Capture the cell that displays the provided text and extract its (x, y) central coordinate. 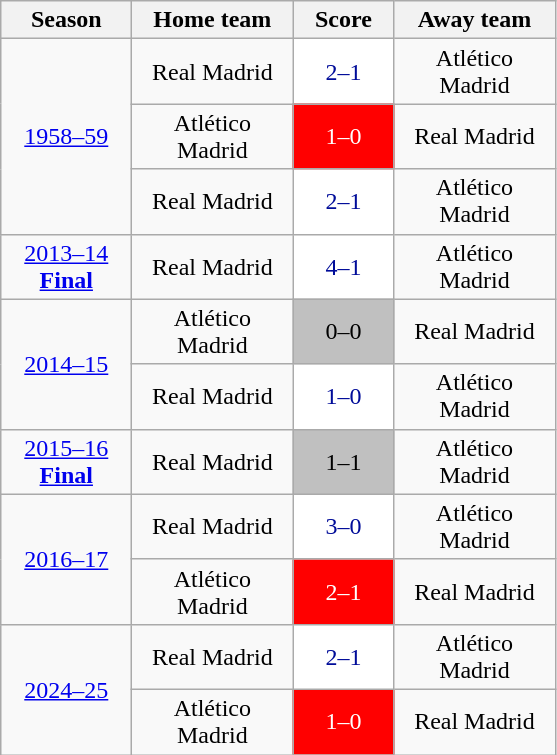
2014–15 (66, 364)
3–0 (344, 526)
4–1 (344, 266)
2024–25 (66, 689)
2015–16Final (66, 462)
Score (344, 20)
1–1 (344, 462)
1958–59 (66, 136)
2013–14Final (66, 266)
Away team (474, 20)
Season (66, 20)
2016–17 (66, 559)
Home team (212, 20)
0–0 (344, 332)
